Identify which cell holds the provided text, then report its (x, y) central coordinate. 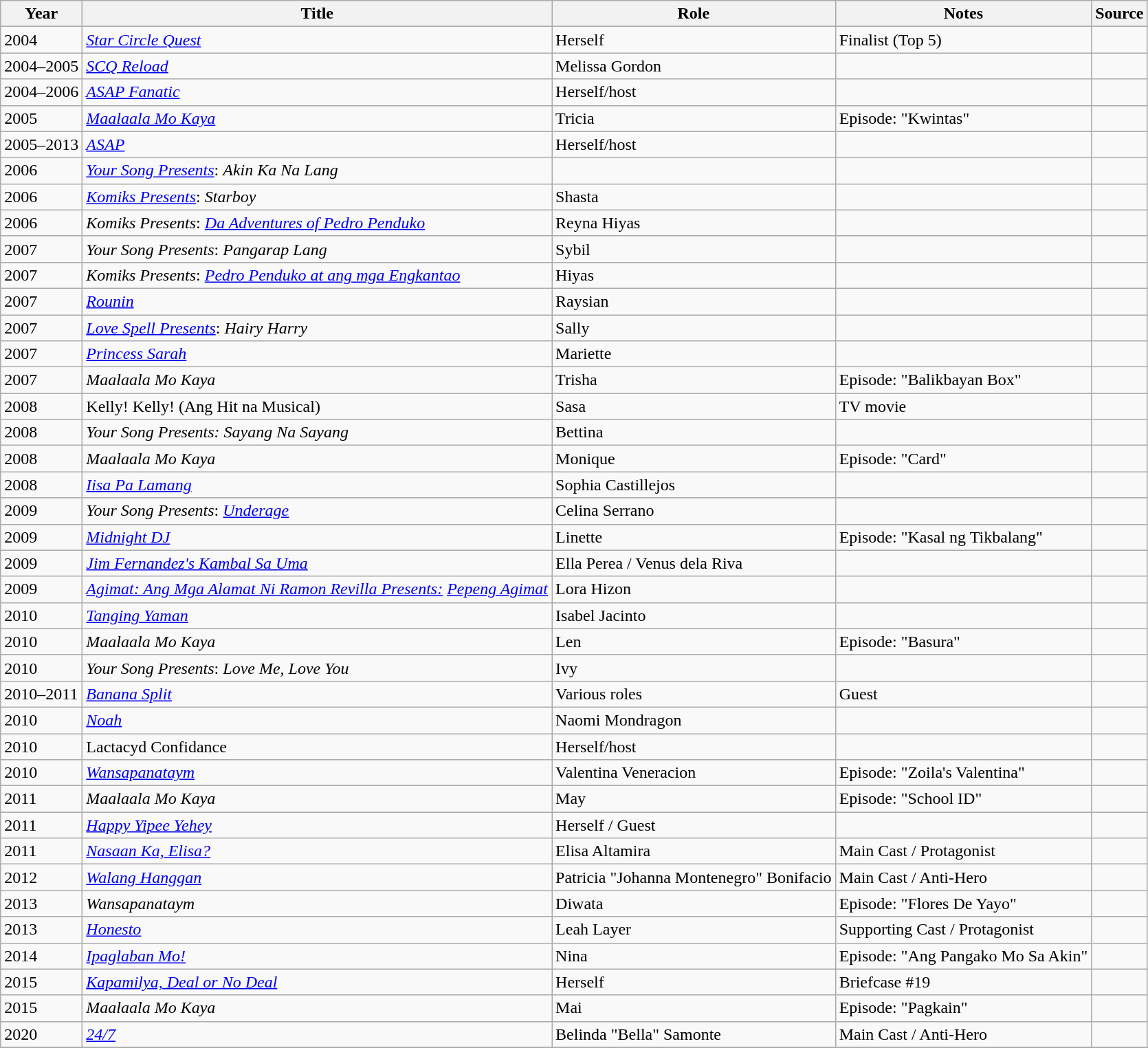
ASAP (318, 144)
2004 (41, 40)
Sasa (694, 406)
Isabel Jacinto (694, 615)
Naomi Mondragon (694, 720)
Episode: "Pagkain" (964, 1008)
Episode: "School ID" (964, 799)
Kelly! Kelly! (Ang Hit na Musical) (318, 406)
Nina (694, 956)
Nasaan Ka, Elisa? (318, 851)
Ivy (694, 668)
ASAP Fanatic (318, 92)
Sally (694, 328)
TV movie (964, 406)
Mariette (694, 354)
2005–2013 (41, 144)
Finalist (Top 5) (964, 40)
Your Song Presents: Akin Ka Na Lang (318, 171)
Diwata (694, 904)
Walang Hanggan (318, 877)
Lactacyd Confidance (318, 746)
Love Spell Presents: Hairy Harry (318, 328)
Monique (694, 459)
Princess Sarah (318, 354)
Kapamilya, Deal or No Deal (318, 982)
Star Circle Quest (318, 40)
Leah Layer (694, 930)
Celina Serrano (694, 511)
Your Song Presents: Pangarap Lang (318, 249)
Episode: "Basura" (964, 642)
Various roles (694, 694)
Your Song Presents: Sayang Na Sayang (318, 433)
2005 (41, 118)
24/7 (318, 1034)
Noah (318, 720)
Hiyas (694, 275)
Valentina Veneracion (694, 773)
Banana Split (318, 694)
May (694, 799)
Linette (694, 537)
Notes (964, 14)
Len (694, 642)
Rounin (318, 301)
Komiks Presents: Pedro Penduko at ang mga Engkantao (318, 275)
2020 (41, 1034)
2010–2011 (41, 694)
Elisa Altamira (694, 851)
Guest (964, 694)
Melissa Gordon (694, 66)
Mai (694, 1008)
Role (694, 14)
Belinda "Bella" Samonte (694, 1034)
2004–2006 (41, 92)
Tricia (694, 118)
Your Song Presents: Love Me, Love You (318, 668)
Episode: "Card" (964, 459)
Episode: "Ang Pangako Mo Sa Akin" (964, 956)
Iisa Pa Lamang (318, 485)
Ella Perea / Venus dela Riva (694, 563)
Midnight DJ (318, 537)
Komiks Presents: Starboy (318, 197)
Sophia Castillejos (694, 485)
Agimat: Ang Mga Alamat Ni Ramon Revilla Presents: Pepeng Agimat (318, 589)
Shasta (694, 197)
Lora Hizon (694, 589)
2004–2005 (41, 66)
SCQ Reload (318, 66)
Raysian (694, 301)
Ipaglaban Mo! (318, 956)
Supporting Cast / Protagonist (964, 930)
Episode: "Kasal ng Tikbalang" (964, 537)
Episode: "Balikbayan Box" (964, 380)
Main Cast / Protagonist (964, 851)
Your Song Presents: Underage (318, 511)
Bettina (694, 433)
Happy Yipee Yehey (318, 825)
Briefcase #19 (964, 982)
Year (41, 14)
Komiks Presents: Da Adventures of Pedro Penduko (318, 223)
Source (1119, 14)
Episode: "Kwintas" (964, 118)
2012 (41, 877)
Herself / Guest (694, 825)
2014 (41, 956)
Episode: "Flores De Yayo" (964, 904)
Title (318, 14)
Trisha (694, 380)
Episode: "Zoila's Valentina" (964, 773)
Tanging Yaman (318, 615)
Honesto (318, 930)
Jim Fernandez's Kambal Sa Uma (318, 563)
Sybil (694, 249)
Reyna Hiyas (694, 223)
Patricia "Johanna Montenegro" Bonifacio (694, 877)
